Detect which cell encompasses the target text, then output its (X, Y) center coordinate. 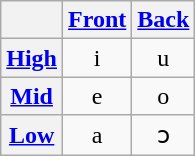
a (98, 135)
o (164, 96)
e (98, 96)
ɔ (164, 135)
Low (32, 135)
i (98, 58)
Mid (32, 96)
High (32, 58)
Back (164, 20)
u (164, 58)
Front (98, 20)
